Pinpoint the cell where the given text exists, returning its (x, y) midpoint coordinate. 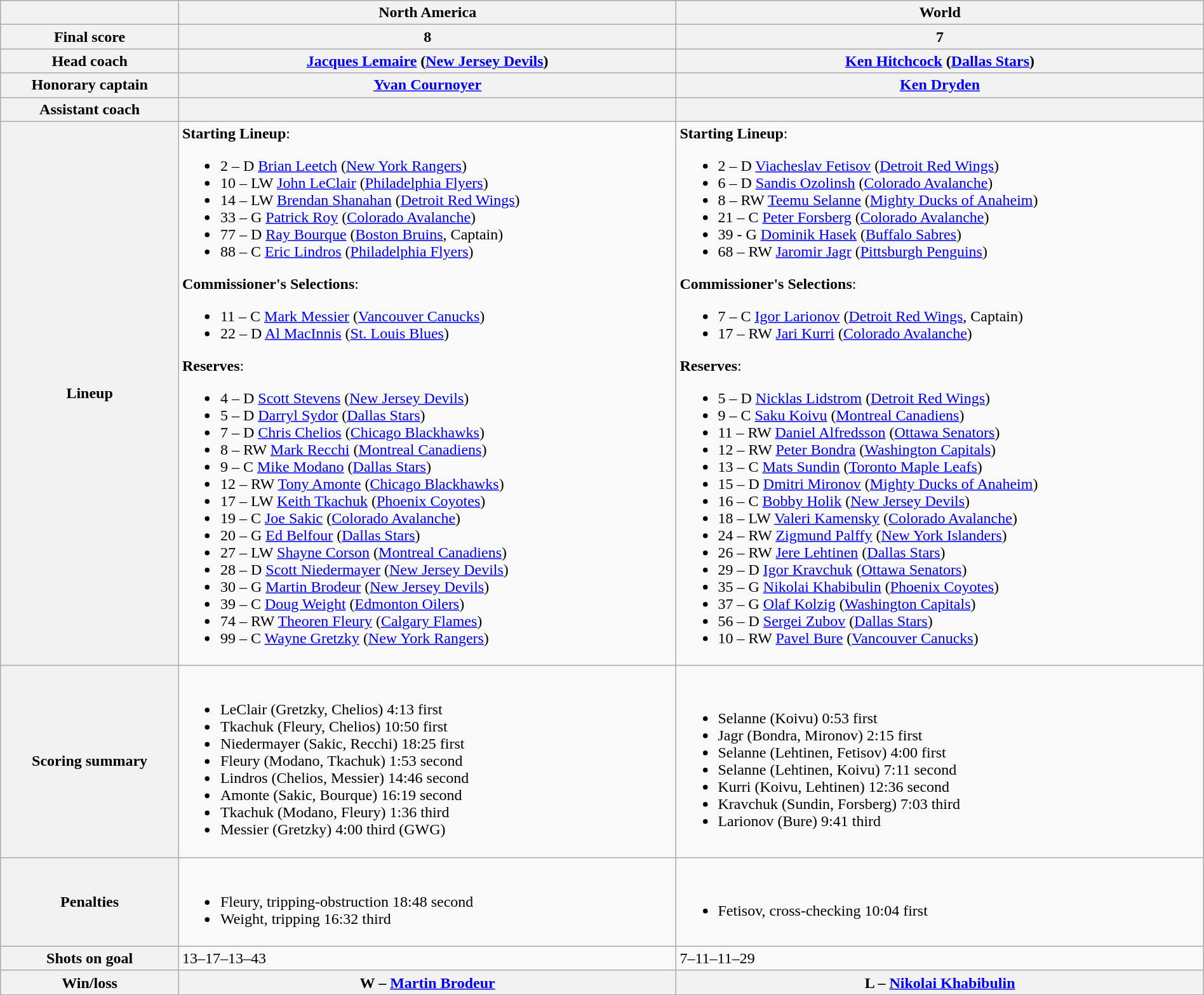
8 (427, 37)
Shots on goal (90, 958)
Lineup (90, 394)
L – Nikolai Khabibulin (940, 982)
13–17–13–43 (427, 958)
Head coach (90, 61)
Yvan Cournoyer (427, 85)
North America (427, 13)
Final score (90, 37)
Fetisov, cross-checking 10:04 first (940, 902)
World (940, 13)
Ken Dryden (940, 85)
7–11–11–29 (940, 958)
Fleury, tripping-obstruction 18:48 secondWeight, tripping 16:32 third (427, 902)
Win/loss (90, 982)
Jacques Lemaire (New Jersey Devils) (427, 61)
Penalties (90, 902)
Ken Hitchcock (Dallas Stars) (940, 61)
Honorary captain (90, 85)
7 (940, 37)
Assistant coach (90, 109)
W – Martin Brodeur (427, 982)
Scoring summary (90, 761)
